Locate the cell with the specified text and output its (X, Y) center coordinate. 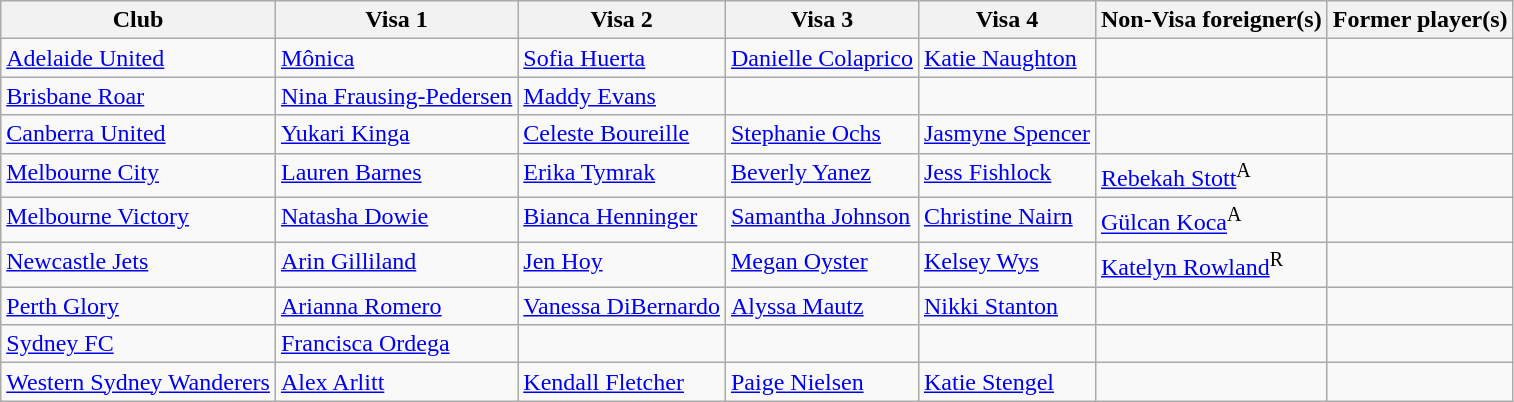
Alyssa Mautz (822, 306)
Natasha Dowie (396, 220)
Visa 1 (396, 20)
Beverly Yanez (822, 176)
Danielle Colaprico (822, 58)
Nikki Stanton (1006, 306)
Visa 2 (622, 20)
Nina Frausing-Pedersen (396, 96)
Visa 3 (822, 20)
Brisbane Roar (138, 96)
Arianna Romero (396, 306)
Melbourne City (138, 176)
Christine Nairn (1006, 220)
Samantha Johnson (822, 220)
Gülcan KocaA (1211, 220)
Jasmyne Spencer (1006, 134)
Club (138, 20)
Francisca Ordega (396, 344)
Sydney FC (138, 344)
Lauren Barnes (396, 176)
Katelyn RowlandR (1211, 264)
Jess Fishlock (1006, 176)
Kelsey Wys (1006, 264)
Adelaide United (138, 58)
Canberra United (138, 134)
Sofia Huerta (622, 58)
Jen Hoy (622, 264)
Bianca Henninger (622, 220)
Katie Stengel (1006, 382)
Newcastle Jets (138, 264)
Paige Nielsen (822, 382)
Perth Glory (138, 306)
Yukari Kinga (396, 134)
Maddy Evans (622, 96)
Vanessa DiBernardo (622, 306)
Megan Oyster (822, 264)
Katie Naughton (1006, 58)
Celeste Boureille (622, 134)
Mônica (396, 58)
Erika Tymrak (622, 176)
Arin Gilliland (396, 264)
Rebekah StottA (1211, 176)
Melbourne Victory (138, 220)
Former player(s) (1420, 20)
Stephanie Ochs (822, 134)
Alex Arlitt (396, 382)
Visa 4 (1006, 20)
Kendall Fletcher (622, 382)
Western Sydney Wanderers (138, 382)
Non-Visa foreigner(s) (1211, 20)
